Capture the cell that displays the provided text and extract its (x, y) central coordinate. 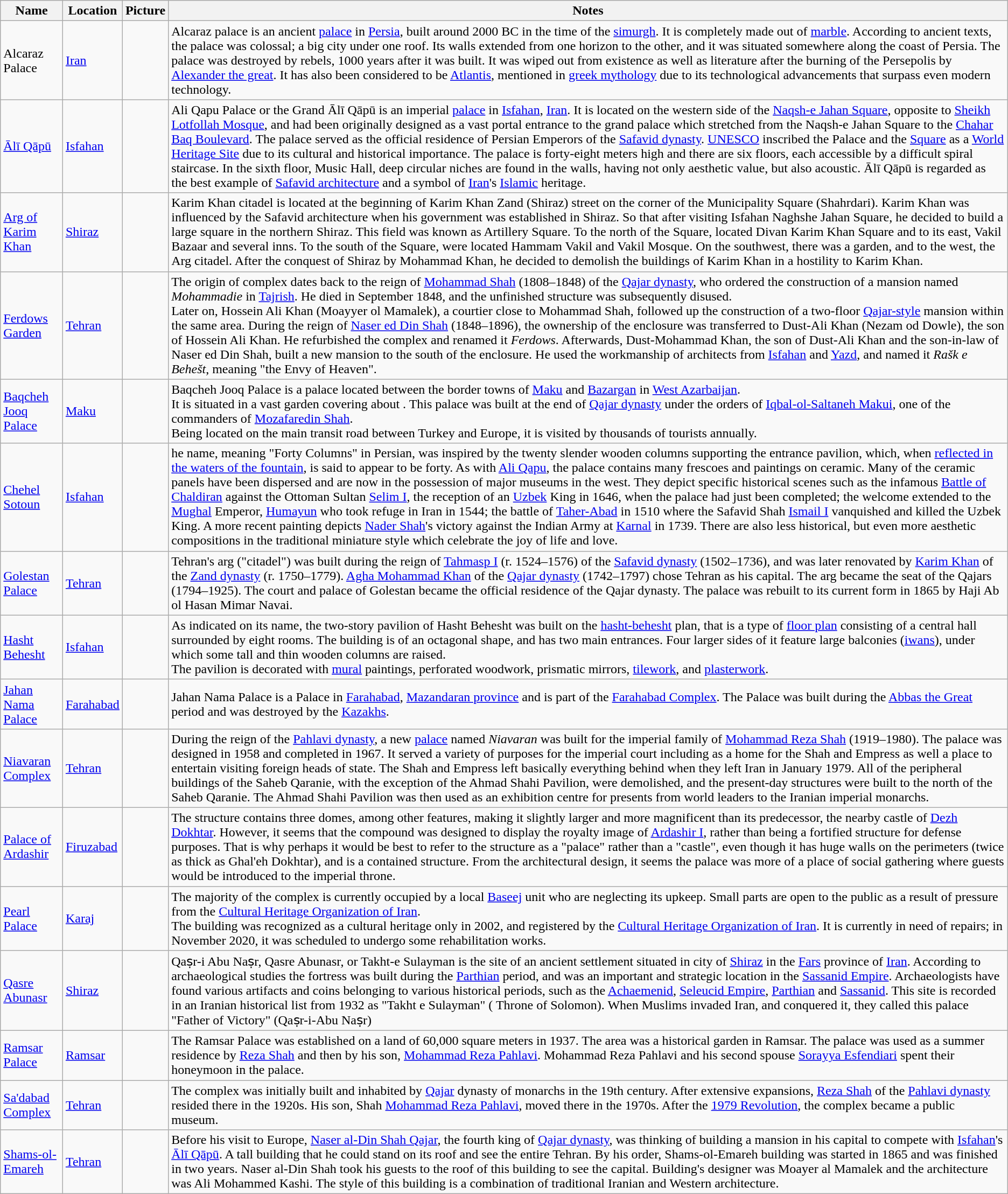
Maku (93, 411)
Niavaran Complex (32, 768)
Jahan Nama Palace (32, 704)
Palace of Ardashir (32, 847)
Ramsar Palace (32, 1056)
Picture (145, 11)
Name (32, 11)
Firuzabad (93, 847)
Baqcheh Jooq Palace (32, 411)
Hasht Behesht (32, 647)
Farahabad (93, 704)
Qasre Abunasr (32, 991)
Alcaraz Palace (32, 60)
Chehel Sotoun (32, 497)
Sa'dabad Complex (32, 1105)
Karaj (93, 919)
Location (93, 11)
Ferdows Garden (32, 325)
Arg of Karim Khan (32, 232)
Notes (588, 11)
Ālī Qāpū (32, 146)
Golestan Palace (32, 583)
Pearl Palace (32, 919)
Shams-ol-Emareh (32, 1162)
Iran (93, 60)
Ramsar (93, 1056)
